Provide the (X, Y) coordinate of the cell's center where the given text is located.  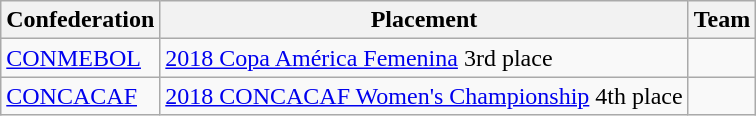
2018 CONCACAF Women's Championship 4th place (424, 96)
2018 Copa América Femenina 3rd place (424, 58)
CONCACAF (80, 96)
Confederation (80, 20)
Team (722, 20)
CONMEBOL (80, 58)
Placement (424, 20)
